From the cell containing the given text, extract its center point as (x, y) coordinate. 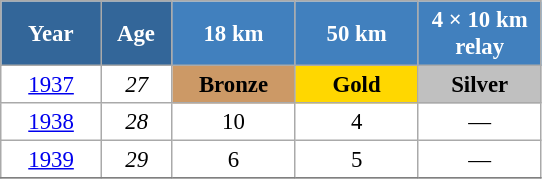
Gold (356, 85)
4 (356, 122)
Silver (480, 85)
Year (52, 34)
27 (136, 85)
1938 (52, 122)
Age (136, 34)
6 (234, 160)
28 (136, 122)
Bronze (234, 85)
29 (136, 160)
18 km (234, 34)
50 km (356, 34)
10 (234, 122)
1939 (52, 160)
5 (356, 160)
4 × 10 km relay (480, 34)
1937 (52, 85)
